For the text-containing cell, return its midpoint in [x, y] coordinate format. 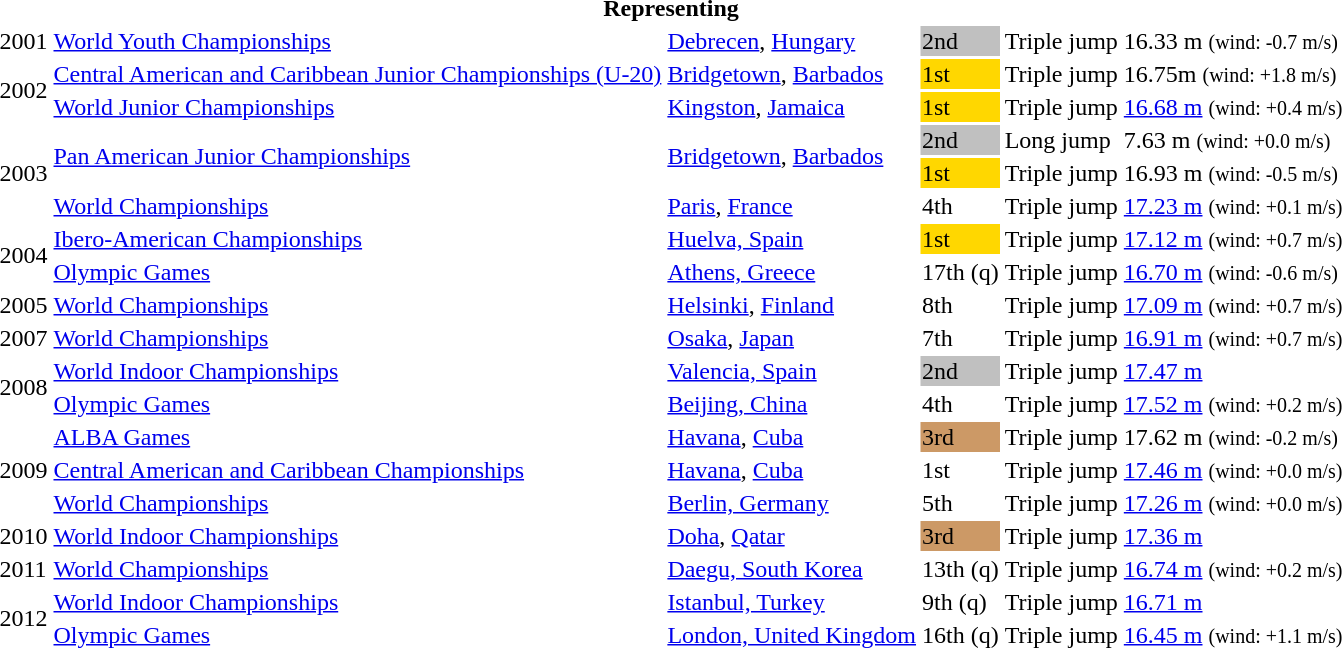
Daegu, South Korea [792, 569]
7th [961, 338]
Beijing, China [792, 404]
Huelva, Spain [792, 239]
Athens, Greece [792, 272]
Long jump [1061, 140]
Paris, France [792, 206]
Helsinki, Finland [792, 305]
9th (q) [961, 602]
Debrecen, Hungary [792, 41]
Berlin, Germany [792, 503]
Ibero-American Championships [358, 239]
Doha, Qatar [792, 536]
Osaka, Japan [792, 338]
Valencia, Spain [792, 371]
17th (q) [961, 272]
Kingston, Jamaica [792, 107]
ALBA Games [358, 437]
Pan American Junior Championships [358, 156]
8th [961, 305]
World Junior Championships [358, 107]
5th [961, 503]
Istanbul, Turkey [792, 602]
Central American and Caribbean Junior Championships (U-20) [358, 74]
Central American and Caribbean Championships [358, 470]
13th (q) [961, 569]
World Youth Championships [358, 41]
